Extract the [x, y] coordinate from the center of the cell holding the provided text.  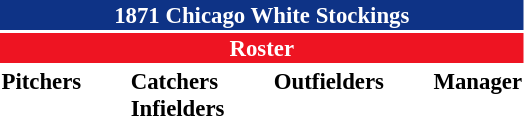
Roster [262, 48]
1871 Chicago White Stockings [262, 15]
